Determine the [x, y] coordinate at the center of the cell enclosing the given text.  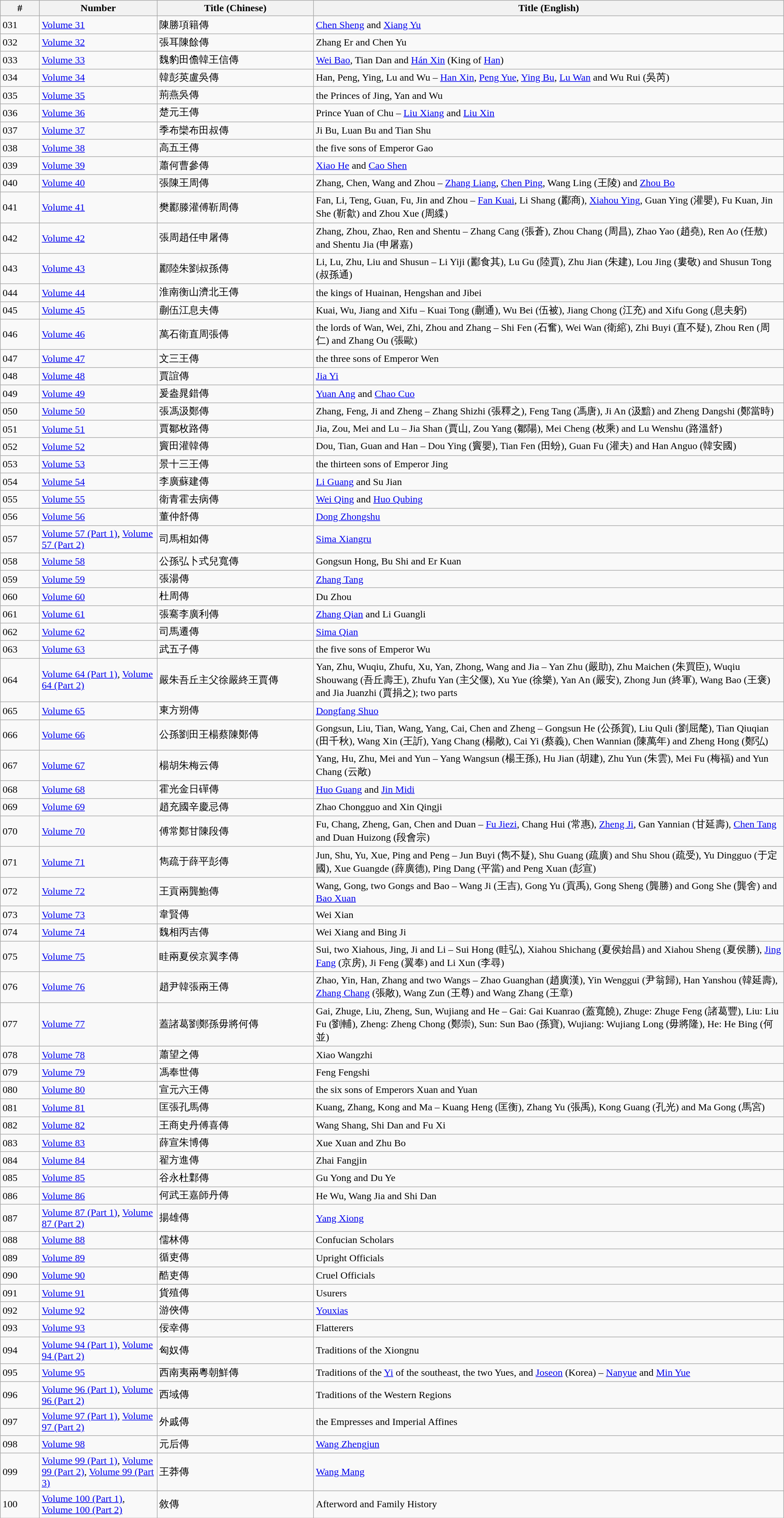
He Wu, Wang Jia and Shi Dan [549, 1196]
the Empresses and Imperial Affines [549, 1422]
the five sons of Emperor Wu [549, 649]
Volume 62 [98, 632]
Volume 49 [98, 394]
Volume 60 [98, 597]
Prince Yuan of Chu – Liu Xiang and Liu Xin [549, 113]
090 [20, 1275]
雋疏于薛平彭傳 [236, 862]
the six sons of Emperors Xuan and Yuan [549, 1090]
Xiao He and Cao Shen [549, 165]
Volume 77 [98, 1024]
Yang, Hu, Zhu, Mei and Yun – Yang Wangsun (楊王孫), Hu Jian (胡建), Zhu Yun (朱雲), Mei Fu (梅福) and Yun Chang (云敞) [549, 765]
Volume 56 [98, 517]
Dongfang Shuo [549, 710]
079 [20, 1073]
Volume 69 [98, 807]
魏豹田儋韓王信傳 [236, 60]
薛宣朱博傳 [236, 1143]
Volume 70 [98, 831]
043 [20, 269]
Volume 85 [98, 1179]
王商史丹傅喜傳 [236, 1126]
董仲舒傳 [236, 517]
081 [20, 1107]
Volume 87 (Part 1), Volume 87 (Part 2) [98, 1218]
Zhang, Zhou, Zhao, Ren and Shentu – Zhang Cang (張蒼), Zhou Chang (周昌), Zhao Yao (趙堯), Ren Ao (任敖) and Shentu Jia (申屠嘉) [549, 238]
040 [20, 184]
淮南衡山濟北王傳 [236, 293]
司馬相如傳 [236, 539]
張耳陳餘傳 [236, 42]
敘傳 [236, 1504]
the three sons of Emperor Wen [549, 359]
蓋諸葛劉鄭孫毋將何傳 [236, 1024]
Volume 67 [98, 765]
071 [20, 862]
Volume 68 [98, 790]
酈陸朱劉叔孫傳 [236, 269]
Volume 39 [98, 165]
034 [20, 78]
085 [20, 1179]
Traditions of the Western Regions [549, 1395]
Volume 36 [98, 113]
Volume 89 [98, 1258]
Volume 57 (Part 1), Volume 57 (Part 2) [98, 539]
Title (Chinese) [236, 8]
Volume 66 [98, 735]
匈奴傳 [236, 1351]
Volume 90 [98, 1275]
東方朔傳 [236, 710]
元后傳 [236, 1444]
084 [20, 1160]
041 [20, 207]
Volume 84 [98, 1160]
霍光金日磾傳 [236, 790]
073 [20, 915]
Volume 80 [98, 1090]
Gongsun Hong, Bu Shi and Er Kuan [549, 562]
Youxias [549, 1311]
Volume 41 [98, 207]
公孫弘卜式兒寬傳 [236, 562]
Volume 61 [98, 614]
儒林傳 [236, 1241]
091 [20, 1293]
the kings of Huainan, Hengshan and Jibei [549, 293]
056 [20, 517]
Volume 40 [98, 184]
匡張孔馬傳 [236, 1107]
039 [20, 165]
Chen Sheng and Xiang Yu [549, 25]
058 [20, 562]
098 [20, 1444]
035 [20, 95]
Han, Peng, Ying, Lu and Wu – Han Xin, Peng Yue, Ying Bu, Lu Wan and Wu Rui (吳芮) [549, 78]
031 [20, 25]
Volume 76 [98, 987]
Volume 75 [98, 956]
Volume 43 [98, 269]
Volume 83 [98, 1143]
Volume 72 [98, 892]
酷吏傳 [236, 1275]
Usurers [549, 1293]
傅常鄭甘陳段傳 [236, 831]
061 [20, 614]
095 [20, 1373]
Volume 45 [98, 310]
翟方進傳 [236, 1160]
蕭何曹參傳 [236, 165]
Volume 78 [98, 1055]
Volume 59 [98, 579]
042 [20, 238]
賈誼傳 [236, 376]
張周趙任申屠傳 [236, 238]
077 [20, 1024]
Volume 79 [98, 1073]
Volume 93 [98, 1328]
Zhang Qian and Li Guangli [549, 614]
Sui, two Xiahous, Jing, Ji and Li – Sui Hong (眭弘), Xiahou Shichang (夏侯始昌) and Xiahou Sheng (夏侯勝), Jing Fang (京房), Ji Feng (翼奉) and Li Xun (李尋) [549, 956]
060 [20, 597]
the thirteen sons of Emperor Jing [549, 464]
Volume 33 [98, 60]
嚴朱吾丘主父徐嚴終王賈傳 [236, 680]
Li, Lu, Zhu, Liu and Shusun – Li Yiji (酈食其), Lu Gu (陸賈), Zhu Jian (朱建), Lou Jing (婁敬) and Shusun Tong (叔孫通) [549, 269]
Volume 58 [98, 562]
游俠傳 [236, 1311]
Volume 100 (Part 1), Volume 100 (Part 2) [98, 1504]
032 [20, 42]
宣元六王傳 [236, 1090]
Cruel Officials [549, 1275]
074 [20, 933]
049 [20, 394]
Volume 63 [98, 649]
038 [20, 148]
Volume 47 [98, 359]
趙尹韓張兩王傳 [236, 987]
Volume 98 [98, 1444]
045 [20, 310]
094 [20, 1351]
Volume 44 [98, 293]
Volume 88 [98, 1241]
Volume 96 (Part 1), Volume 96 (Part 2) [98, 1395]
064 [20, 680]
蒯伍江息夫傳 [236, 310]
Volume 53 [98, 464]
Zhang Er and Chen Yu [549, 42]
佞幸傳 [236, 1328]
046 [20, 335]
054 [20, 482]
037 [20, 131]
Wang Mang [549, 1472]
Volume 34 [98, 78]
Volume 42 [98, 238]
067 [20, 765]
Volume 91 [98, 1293]
093 [20, 1328]
Title (English) [549, 8]
Volume 50 [98, 412]
Dou, Tian, Guan and Han – Dou Ying (竇嬰), Tian Fen (田蚡), Guan Fu (灌夫) and Han Anguo (韓安國) [549, 447]
爰盎晁錯傳 [236, 394]
外戚傳 [236, 1422]
李廣蘇建傳 [236, 482]
Gu Yong and Du Ye [549, 1179]
衛青霍去病傳 [236, 500]
Traditions of the Xiongnu [549, 1351]
083 [20, 1143]
092 [20, 1311]
西域傳 [236, 1395]
Kuai, Wu, Jiang and Xifu – Kuai Tong (蒯通), Wu Bei (伍被), Jiang Chong (江充) and Xifu Gong (息夫躬) [549, 310]
Yuan Ang and Chao Cuo [549, 394]
069 [20, 807]
Number [98, 8]
楚元王傳 [236, 113]
高五王傳 [236, 148]
087 [20, 1218]
Wei Xian [549, 915]
蕭望之傳 [236, 1055]
Jia Yi [549, 376]
萬石衛直周張傳 [236, 335]
088 [20, 1241]
季布欒布田叔傳 [236, 131]
Zhai Fangjin [549, 1160]
the lords of Wan, Wei, Zhi, Zhou and Zhang – Shi Fen (石奮), Wei Wan (衛綰), Zhi Buyi (直不疑), Zhou Ren (周仁) and Zhang Ou (張歐) [549, 335]
089 [20, 1258]
Huo Guang and Jin Midi [549, 790]
張騫李廣利傳 [236, 614]
Xue Xuan and Zhu Bo [549, 1143]
Volume 46 [98, 335]
陳勝項籍傳 [236, 25]
Zhang, Chen, Wang and Zhou – Zhang Liang, Chen Ping, Wang Ling (王陵) and Zhou Bo [549, 184]
Volume 38 [98, 148]
080 [20, 1090]
Ji Bu, Luan Bu and Tian Shu [549, 131]
Volume 71 [98, 862]
景十三王傳 [236, 464]
王貢兩龔鮑傳 [236, 892]
韓彭英盧吳傳 [236, 78]
Wang Zhengjun [549, 1444]
張陳王周傳 [236, 184]
Volume 82 [98, 1126]
# [20, 8]
Flatterers [549, 1328]
Volume 86 [98, 1196]
Wang, Gong, two Gongs and Bao – Wang Ji (王吉), Gong Yu (貢禹), Gong Sheng (龔勝) and Gong She (龔舍) and Bao Xuan [549, 892]
068 [20, 790]
051 [20, 429]
Wang Shang, Shi Dan and Fu Xi [549, 1126]
趙充國辛慶忌傳 [236, 807]
公孫劉田王楊蔡陳鄭傳 [236, 735]
044 [20, 293]
何武王嘉師丹傳 [236, 1196]
武五子傳 [236, 649]
082 [20, 1126]
Volume 73 [98, 915]
Feng Fengshi [549, 1073]
076 [20, 987]
馮奉世傳 [236, 1073]
Volume 37 [98, 131]
Upright Officials [549, 1258]
Volume 48 [98, 376]
096 [20, 1395]
荊燕吳傳 [236, 95]
Kuang, Zhang, Kong and Ma – Kuang Heng (匡衡), Zhang Yu (張禹), Kong Guang (孔光) and Ma Gong (馬宮) [549, 1107]
Volume 95 [98, 1373]
西南夷兩粵朝鮮傳 [236, 1373]
Volume 81 [98, 1107]
033 [20, 60]
059 [20, 579]
Volume 92 [98, 1311]
Zhang Tang [549, 579]
Volume 32 [98, 42]
070 [20, 831]
竇田灌韓傳 [236, 447]
張馮汲鄭傳 [236, 412]
100 [20, 1504]
057 [20, 539]
司馬遷傳 [236, 632]
Volume 64 (Part 1), Volume 64 (Part 2) [98, 680]
楊胡朱梅云傳 [236, 765]
Volume 97 (Part 1), Volume 97 (Part 2) [98, 1422]
張湯傳 [236, 579]
Zhang, Feng, Ji and Zheng – Zhang Shizhi (張釋之), Feng Tang (馮唐), Ji An (汲黯) and Zheng Dangshi (鄭當時) [549, 412]
099 [20, 1472]
Volume 35 [98, 95]
Volume 31 [98, 25]
Afterword and Family History [549, 1504]
the five sons of Emperor Gao [549, 148]
Wei Xiang and Bing Ji [549, 933]
047 [20, 359]
the Princes of Jing, Yan and Wu [549, 95]
Traditions of the Yi of the southeast, the two Yues, and Joseon (Korea) – Nanyue and Min Yue [549, 1373]
036 [20, 113]
Zhao Chongguo and Xin Qingji [549, 807]
062 [20, 632]
072 [20, 892]
052 [20, 447]
Sima Qian [549, 632]
眭兩夏侯京翼李傳 [236, 956]
Fu, Chang, Zheng, Gan, Chen and Duan – Fu Jiezi, Chang Hui (常惠), Zheng Ji, Gan Yannian (甘延壽), Chen Tang and Duan Huizong (段會宗) [549, 831]
Dong Zhongshu [549, 517]
Volume 74 [98, 933]
Xiao Wangzhi [549, 1055]
樊酈滕灌傅靳周傳 [236, 207]
Yang Xiong [549, 1218]
Volume 99 (Part 1), Volume 99 (Part 2), Volume 99 (Part 3) [98, 1472]
Fan, Li, Teng, Guan, Fu, Jin and Zhou – Fan Kuai, Li Shang (酈商), Xiahou Ying, Guan Ying (灌嬰), Fu Kuan, Jin She (靳歙) and Zhou Xue (周緤) [549, 207]
Wei Qing and Huo Qubing [549, 500]
Wei Bao, Tian Dan and Hán Xin (King of Han) [549, 60]
王莽傳 [236, 1472]
065 [20, 710]
谷永杜鄴傳 [236, 1179]
文三王傳 [236, 359]
Li Guang and Su Jian [549, 482]
Volume 55 [98, 500]
Volume 94 (Part 1), Volume 94 (Part 2) [98, 1351]
Du Zhou [549, 597]
杜周傳 [236, 597]
貨殖傳 [236, 1293]
055 [20, 500]
韋賢傳 [236, 915]
Jia, Zou, Mei and Lu – Jia Shan (賈山, Zou Yang (鄒陽), Mei Cheng (枚乘) and Lu Wenshu (路溫舒) [549, 429]
086 [20, 1196]
賈鄒枚路傳 [236, 429]
揚雄傳 [236, 1218]
097 [20, 1422]
066 [20, 735]
Volume 51 [98, 429]
Volume 52 [98, 447]
053 [20, 464]
循吏傳 [236, 1258]
Zhao, Yin, Han, Zhang and two Wangs – Zhao Guanghan (趙廣漢), Yin Wenggui (尹翁歸), Han Yanshou (韓延壽), Zhang Chang (張敞), Wang Zun (王尊) and Wang Zhang (王章) [549, 987]
Sima Xiangru [549, 539]
048 [20, 376]
078 [20, 1055]
魏相丙吉傳 [236, 933]
Confucian Scholars [549, 1241]
063 [20, 649]
075 [20, 956]
Volume 65 [98, 710]
050 [20, 412]
Volume 54 [98, 482]
